Scan for the cell matching the given text and deliver its (X, Y) coordinate at center. 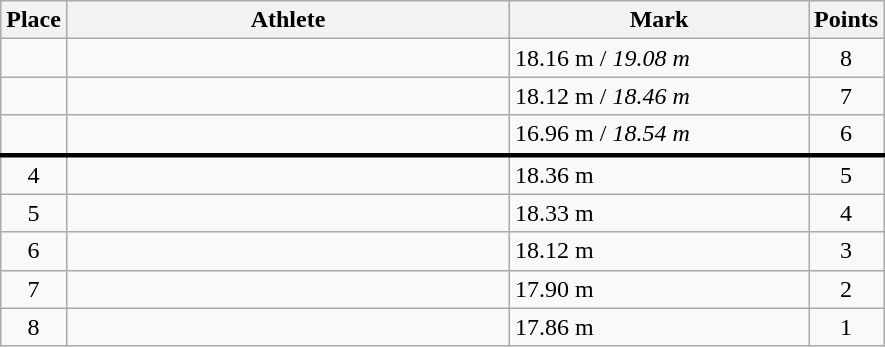
2 (846, 289)
Mark (660, 20)
Athlete (288, 20)
18.36 m (660, 174)
17.90 m (660, 289)
Place (34, 20)
1 (846, 327)
3 (846, 251)
18.33 m (660, 213)
18.16 m / 19.08 m (660, 58)
Points (846, 20)
17.86 m (660, 327)
18.12 m (660, 251)
16.96 m / 18.54 m (660, 135)
18.12 m / 18.46 m (660, 96)
